Locate the cell with the specified text and output its [x, y] center coordinate. 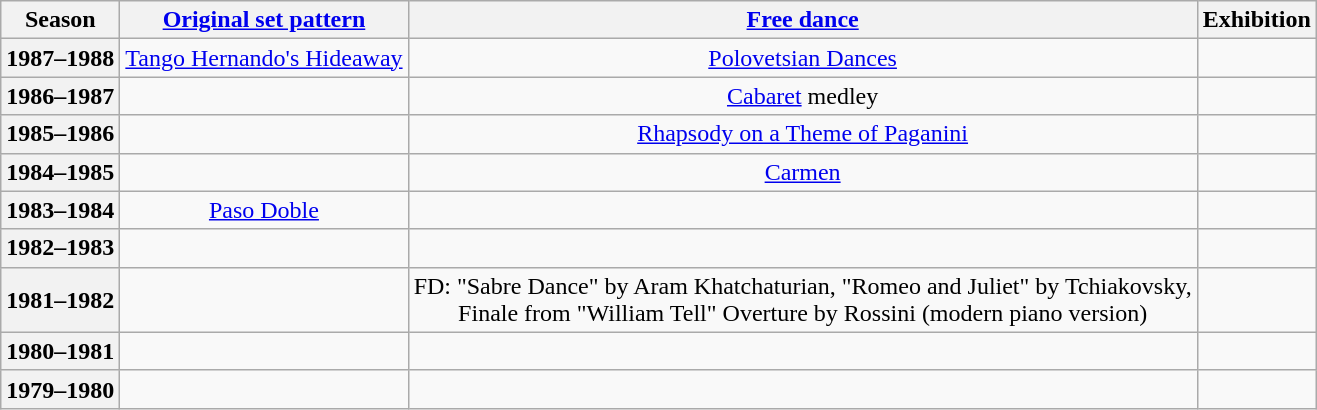
Season [60, 20]
1987–1988 [60, 58]
1984–1985 [60, 172]
Exhibition [1256, 20]
1981–1982 [60, 300]
1979–1980 [60, 389]
1983–1984 [60, 210]
Original set pattern [264, 20]
Tango Hernando's Hideaway [264, 58]
1982–1983 [60, 248]
1980–1981 [60, 351]
Polovetsian Dances [802, 58]
1986–1987 [60, 96]
Free dance [802, 20]
FD: "Sabre Dance" by Aram Khatchaturian, "Romeo and Juliet" by Tchiakovsky,Finale from "William Tell" Overture by Rossini (modern piano version) [802, 300]
Rhapsody on a Theme of Paganini [802, 134]
1985–1986 [60, 134]
Paso Doble [264, 210]
Cabaret medley [802, 96]
Carmen [802, 172]
